Search for the cell housing the specified text and yield its [x, y] center coordinate. 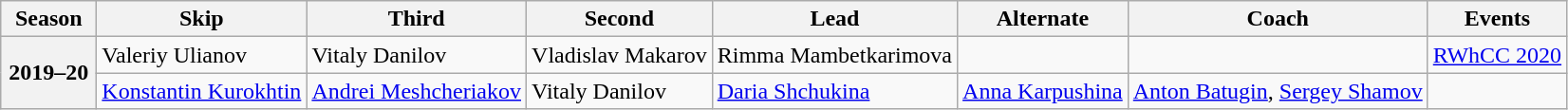
Alternate [1043, 19]
Second [620, 19]
Third [417, 19]
Lead [834, 19]
Events [1497, 19]
Andrei Meshcheriakov [417, 91]
RWhCC 2020 [1497, 55]
Vladislav Makarov [620, 55]
Skip [201, 19]
2019–20 [49, 73]
Coach [1278, 19]
Rimma Mambetkarimova [834, 55]
Anna Karpushina [1043, 91]
Daria Shchukina [834, 91]
Season [49, 19]
Konstantin Kurokhtin [201, 91]
Valeriy Ulianov [201, 55]
Anton Batugin, Sergey Shamov [1278, 91]
